For the text-containing cell, return its midpoint in (X, Y) coordinate format. 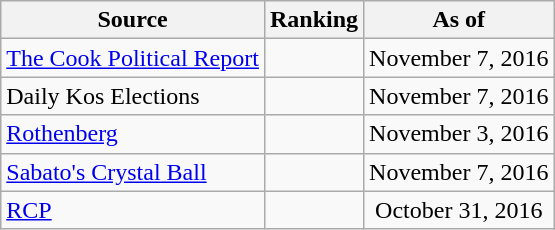
The Cook Political Report (133, 58)
RCP (133, 210)
October 31, 2016 (459, 210)
Sabato's Crystal Ball (133, 172)
Daily Kos Elections (133, 96)
Ranking (314, 20)
Rothenberg (133, 134)
As of (459, 20)
Source (133, 20)
November 3, 2016 (459, 134)
